Extract the [X, Y] coordinate from the center of the cell holding the provided text.  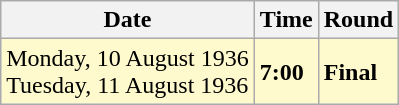
Final [358, 72]
Round [358, 20]
Monday, 10 August 1936Tuesday, 11 August 1936 [128, 72]
7:00 [286, 72]
Date [128, 20]
Time [286, 20]
